Identify which cell holds the provided text, then report its (X, Y) central coordinate. 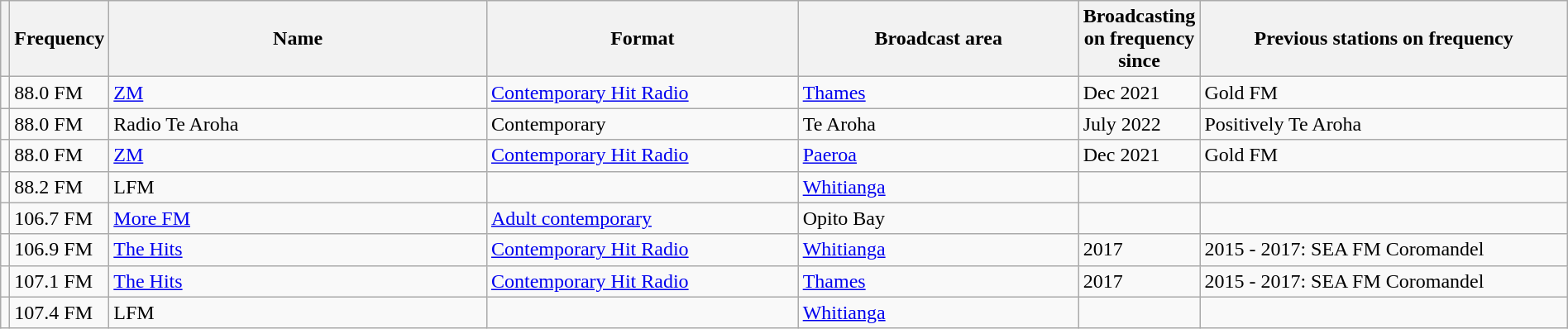
More FM (298, 218)
106.7 FM (60, 218)
Name (298, 39)
Radio Te Aroha (298, 124)
107.1 FM (60, 281)
Frequency (60, 39)
Format (642, 39)
88.2 FM (60, 187)
Broadcast area (938, 39)
Previous stations on frequency (1384, 39)
107.4 FM (60, 312)
Te Aroha (938, 124)
Adult contemporary (642, 218)
Opito Bay (938, 218)
Broadcasting on frequency since (1140, 39)
Contemporary (642, 124)
106.9 FM (60, 250)
Paeroa (938, 155)
July 2022 (1140, 124)
Positively Te Aroha (1384, 124)
